Scan for the cell matching the given text and deliver its (X, Y) coordinate at center. 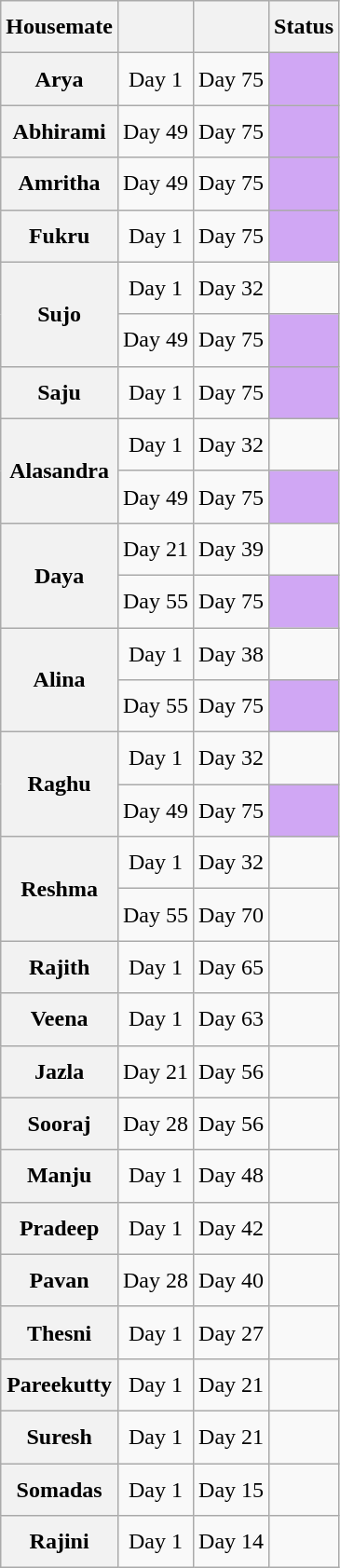
Arya (60, 79)
Status (304, 27)
Day 39 (231, 549)
Day 40 (231, 1280)
Day 15 (231, 1489)
Raghu (60, 784)
Day 63 (231, 1019)
Pavan (60, 1280)
Rajith (60, 967)
Manju (60, 1176)
Housemate (60, 27)
Sujo (60, 314)
Day 42 (231, 1228)
Day 70 (231, 915)
Alasandra (60, 470)
Rajini (60, 1542)
Thesni (60, 1332)
Day 27 (231, 1332)
Amritha (60, 184)
Abhirami (60, 131)
Pradeep (60, 1228)
Veena (60, 1019)
Sooraj (60, 1124)
Saju (60, 392)
Jazla (60, 1071)
Day 65 (231, 967)
Somadas (60, 1489)
Alina (60, 680)
Daya (60, 575)
Day 14 (231, 1542)
Day 48 (231, 1176)
Fukru (60, 236)
Suresh (60, 1437)
Reshma (60, 889)
Pareekutty (60, 1384)
Day 38 (231, 654)
